Return [X, Y] of the center of cell containing provided text 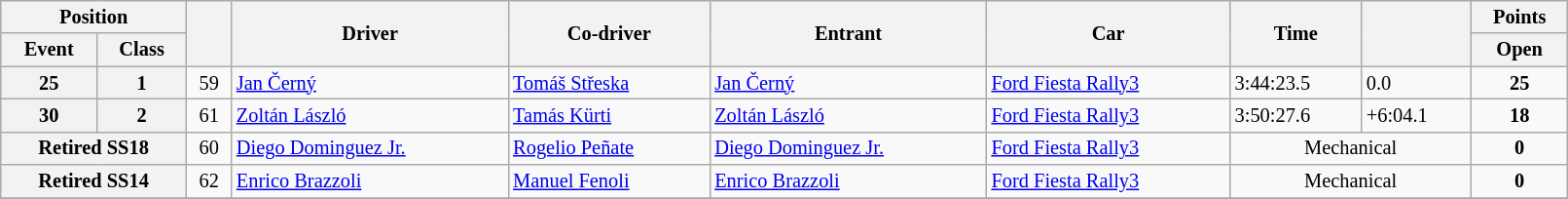
Entrant [848, 33]
60 [208, 148]
Points [1518, 17]
61 [208, 115]
Open [1518, 50]
Manuel Fenoli [609, 181]
Tomáš Střeska [609, 83]
Retired SS14 [93, 181]
Event [49, 50]
30 [49, 115]
2 [142, 115]
18 [1518, 115]
Retired SS18 [93, 148]
Rogelio Peñate [609, 148]
Time [1296, 33]
Position [93, 17]
Class [142, 50]
+6:04.1 [1417, 115]
0.0 [1417, 83]
Tamás Kürti [609, 115]
62 [208, 181]
59 [208, 83]
Driver [370, 33]
Car [1109, 33]
3:44:23.5 [1296, 83]
Co-driver [609, 33]
1 [142, 83]
3:50:27.6 [1296, 115]
